Search for the cell housing the specified text and yield its (x, y) center coordinate. 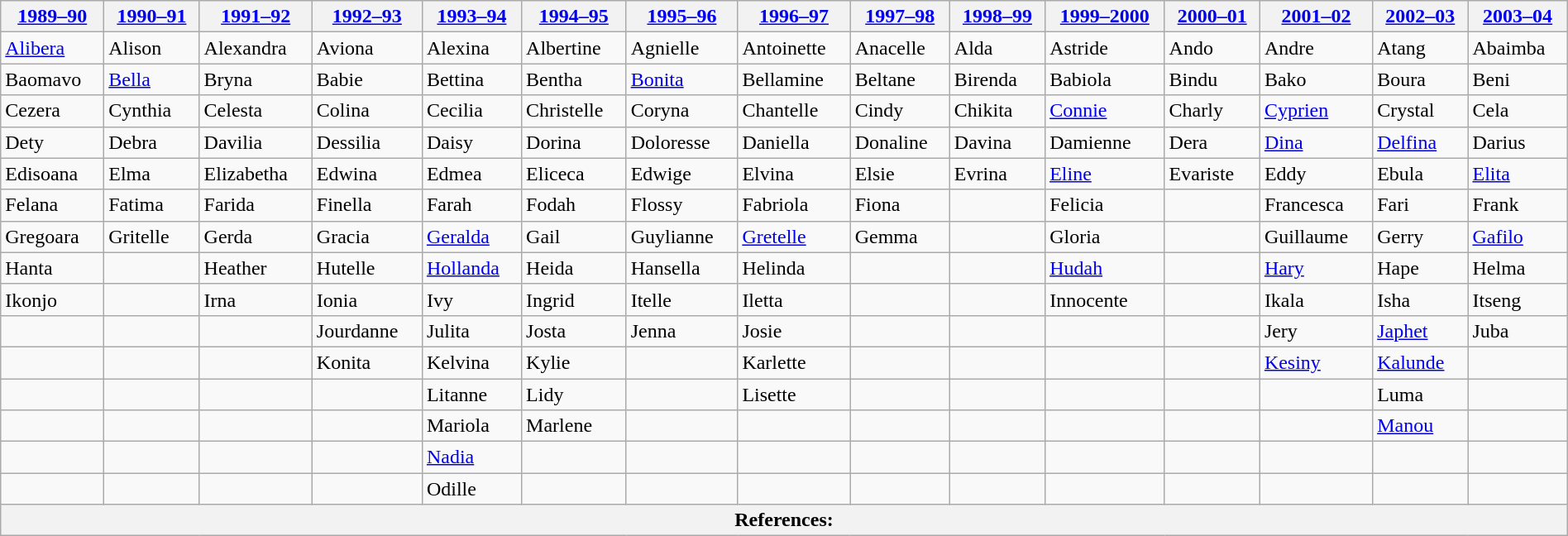
Itseng (1518, 299)
Edmea (471, 174)
Bellamine (794, 79)
Birenda (997, 79)
Beltane (900, 79)
Bonita (681, 79)
Dety (53, 142)
Fatima (152, 205)
Damienne (1105, 142)
Frank (1518, 205)
Babie (367, 79)
Gretelle (794, 237)
Ivy (471, 299)
Babiola (1105, 79)
Marlene (574, 426)
Gemma (900, 237)
Farida (256, 205)
Mariola (471, 426)
Gail (574, 237)
Heather (256, 268)
Josie (794, 331)
Ando (1212, 48)
Hutelle (367, 268)
Colina (367, 111)
1999–2000 (1105, 17)
Felicia (1105, 205)
Edwina (367, 174)
Hudah (1105, 268)
2003–04 (1518, 17)
Elsie (900, 174)
Gerry (1421, 237)
Bryna (256, 79)
Dina (1316, 142)
Nadia (471, 457)
Eliceca (574, 174)
Agnielle (681, 48)
Irna (256, 299)
Andre (1316, 48)
Fodah (574, 205)
Gafilo (1518, 237)
Crystal (1421, 111)
Gracia (367, 237)
1998–99 (997, 17)
Edwige (681, 174)
Delfina (1421, 142)
Davilia (256, 142)
Bettina (471, 79)
Felana (53, 205)
Lisette (794, 395)
Anacelle (900, 48)
Hansella (681, 268)
Daisy (471, 142)
2001–02 (1316, 17)
Antoinette (794, 48)
Alison (152, 48)
Davina (997, 142)
Litanne (471, 395)
Chantelle (794, 111)
Hanta (53, 268)
Cyprien (1316, 111)
Elma (152, 174)
Darius (1518, 142)
Elvina (794, 174)
Iletta (794, 299)
Karlette (794, 362)
Heida (574, 268)
Alda (997, 48)
Kalunde (1421, 362)
2000–01 (1212, 17)
2002–03 (1421, 17)
Astride (1105, 48)
1995–96 (681, 17)
Julita (471, 331)
Albertine (574, 48)
Dera (1212, 142)
Chikita (997, 111)
Isha (1421, 299)
Elizabetha (256, 174)
1992–93 (367, 17)
Daniella (794, 142)
Alexandra (256, 48)
Farah (471, 205)
Luma (1421, 395)
Juba (1518, 331)
Dessilia (367, 142)
Bella (152, 79)
References: (784, 520)
Geralda (471, 237)
Helinda (794, 268)
Jery (1316, 331)
Jourdanne (367, 331)
Ebula (1421, 174)
Evrina (997, 174)
Doloresse (681, 142)
Cela (1518, 111)
Abaimba (1518, 48)
Beni (1518, 79)
Fari (1421, 205)
Bentha (574, 79)
1991–92 (256, 17)
1989–90 (53, 17)
Hollanda (471, 268)
Coryna (681, 111)
Gregoara (53, 237)
Gritelle (152, 237)
1994–95 (574, 17)
Alibera (53, 48)
Cecilia (471, 111)
Guylianne (681, 237)
Manou (1421, 426)
Bindu (1212, 79)
Cezera (53, 111)
Edisoana (53, 174)
Gloria (1105, 237)
Ingrid (574, 299)
Charly (1212, 111)
Kelvina (471, 362)
Kesiny (1316, 362)
1996–97 (794, 17)
Debra (152, 142)
Baomavo (53, 79)
Alexina (471, 48)
Japhet (1421, 331)
Finella (367, 205)
Ikonjo (53, 299)
Elita (1518, 174)
Cindy (900, 111)
Fiona (900, 205)
Donaline (900, 142)
Hary (1316, 268)
Innocente (1105, 299)
Flossy (681, 205)
1990–91 (152, 17)
Guillaume (1316, 237)
1997–98 (900, 17)
Dorina (574, 142)
Itelle (681, 299)
Francesca (1316, 205)
Celesta (256, 111)
Ikala (1316, 299)
Fabriola (794, 205)
Odille (471, 489)
Christelle (574, 111)
Cynthia (152, 111)
Evariste (1212, 174)
Eline (1105, 174)
Hape (1421, 268)
Helma (1518, 268)
Lidy (574, 395)
Konita (367, 362)
Boura (1421, 79)
Gerda (256, 237)
Aviona (367, 48)
Jenna (681, 331)
Josta (574, 331)
Kylie (574, 362)
1993–94 (471, 17)
Atang (1421, 48)
Bako (1316, 79)
Eddy (1316, 174)
Connie (1105, 111)
Ionia (367, 299)
